Return the [x, y] coordinate for the center point of the cell that contains the specified text.  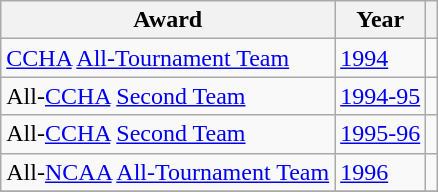
CCHA All-Tournament Team [168, 58]
1995-96 [380, 134]
1994 [380, 58]
Year [380, 20]
1994-95 [380, 96]
All-NCAA All-Tournament Team [168, 172]
1996 [380, 172]
Award [168, 20]
